Identify which cell holds the provided text, then report its (x, y) central coordinate. 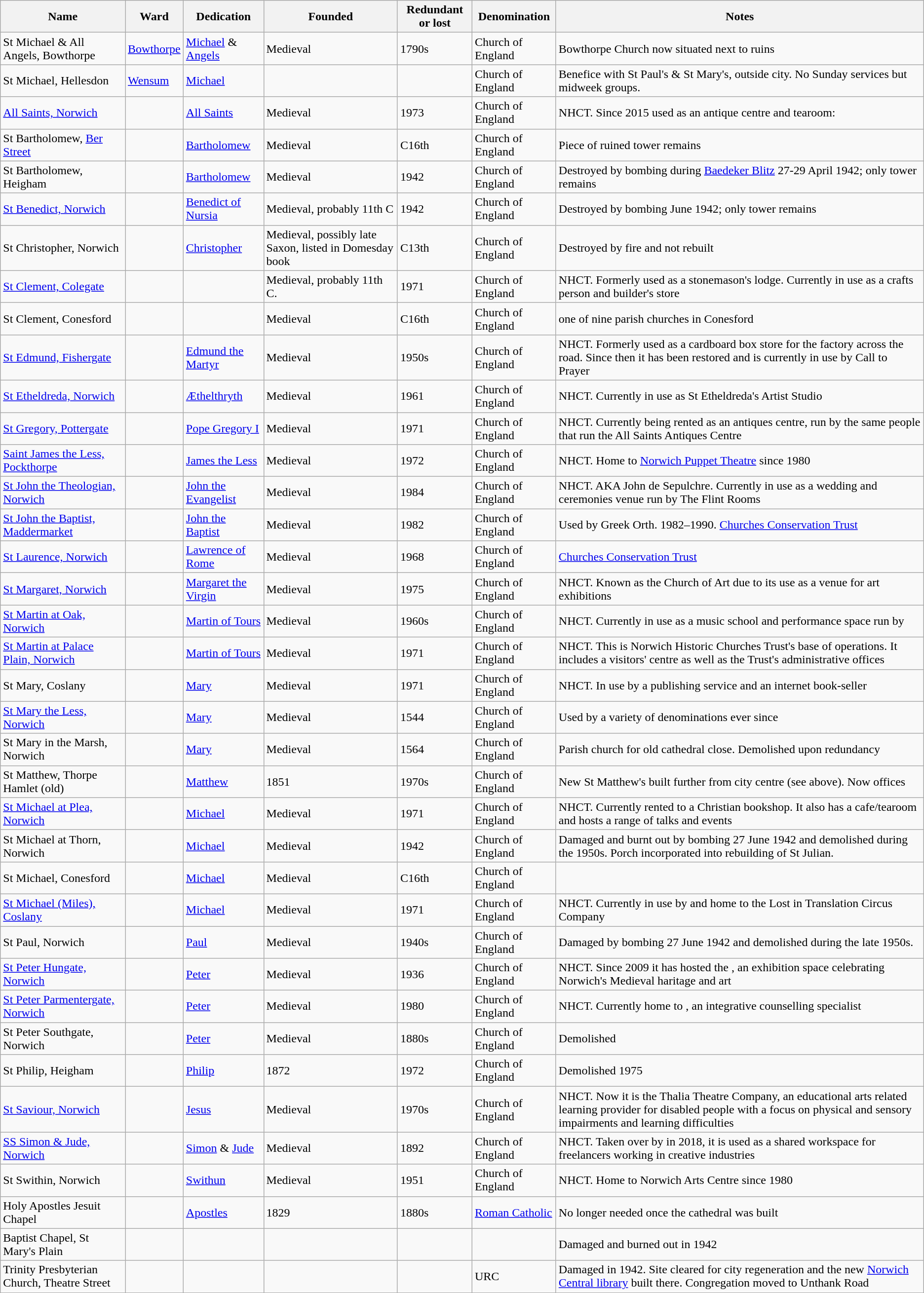
Destroyed by bombing during Baedeker Blitz 27-29 April 1942; only tower remains (739, 177)
NHCT. Since 2009 it has hosted the , an exhibition space celebrating Norwich's Medieval haritage and art (739, 974)
NHCT. Since 2015 used as an antique centre and tearoom: (739, 113)
Denomination (514, 17)
Used by Greek Orth. 1982–1990. Churches Conservation Trust (739, 525)
St Martin at Oak, Norwich (63, 621)
John the Evangelist (223, 493)
Saint James the Less, Pockthorpe (63, 461)
NHCT. Currently in use as St Etheldreda's Artist Studio (739, 396)
St Laurence, Norwich (63, 557)
Ward (154, 17)
NHCT. Currently in use as a music school and performance space run by (739, 621)
St Peter Hungate, Norwich (63, 974)
St Gregory, Pottergate (63, 428)
Damaged in 1942. Site cleared for city regeneration and the new Norwich Central library built there. Congregation moved to Unthank Road (739, 1276)
St Bartholomew, Heigham (63, 177)
St Mary, Coslany (63, 685)
URC (514, 1276)
St Clement, Conesford (63, 319)
Bowthorpe (154, 48)
1950s (434, 357)
1973 (434, 113)
NHCT. Currently home to , an integrative counselling specialist (739, 1007)
St Swithin, Norwich (63, 1180)
Trinity Presbyterian Church, Theatre Street (63, 1276)
St Bartholomew, Ber Street (63, 145)
All Saints (223, 113)
Baptist Chapel, St Mary's Plain (63, 1245)
1982 (434, 525)
Destroyed by bombing June 1942; only tower remains (739, 209)
St Michael & All Angels, Bowthorpe (63, 48)
St Paul, Norwich (63, 942)
1940s (434, 942)
C13th (434, 248)
St Mary in the Marsh, Norwich (63, 749)
Damaged by bombing 27 June 1942 and demolished during the late 1950s. (739, 942)
St Michael (Miles), Coslany (63, 910)
Destroyed by fire and not rebuilt (739, 248)
NHCT. Home to Norwich Puppet Theatre since 1980 (739, 461)
St Peter Parmentergate, Norwich (63, 1007)
St Michael, Hellesdon (63, 81)
Medieval, probably 11th C (331, 209)
Damaged and burnt out by bombing 27 June 1942 and demolished during the 1950s. Porch incorporated into rebuilding of St Julian. (739, 846)
Benedict of Nursia (223, 209)
St Benedict, Norwich (63, 209)
1892 (434, 1148)
1790s (434, 48)
St Clement, Colegate (63, 286)
Founded (331, 17)
Matthew (223, 782)
Philip (223, 1071)
1960s (434, 621)
NHCT. Currently in use by and home to the Lost in Translation Circus Company (739, 910)
Notes (739, 17)
1544 (434, 718)
St Michael at Thorn, Norwich (63, 846)
1984 (434, 493)
Wensum (154, 81)
1951 (434, 1180)
Name (63, 17)
Bowthorpe Church now situated next to ruins (739, 48)
St John the Theologian, Norwich (63, 493)
one of nine parish churches in Conesford (739, 319)
Jesus (223, 1109)
NHCT. Formerly used as a stonemason's lodge. Currently in use as a crafts person and builder's store (739, 286)
New St Matthew's built further from city centre (see above). Now offices (739, 782)
Parish church for old cathedral close. Demolished upon redundancy (739, 749)
1975 (434, 589)
1936 (434, 974)
Edmund the Martyr (223, 357)
Roman Catholic (514, 1212)
No longer needed once the cathedral was built (739, 1212)
1851 (331, 782)
St Mary the Less, Norwich (63, 718)
Christopher (223, 248)
Æthelthryth (223, 396)
1872 (331, 1071)
Margaret the Virgin (223, 589)
Medieval, possibly late Saxon, listed in Domesday book (331, 248)
Redundant or lost (434, 17)
Swithun (223, 1180)
Demolished (739, 1038)
St Edmund, Fishergate (63, 357)
NHCT. Known as the Church of Art due to its use as a venue for art exhibitions (739, 589)
All Saints, Norwich (63, 113)
Lawrence of Rome (223, 557)
St Margaret, Norwich (63, 589)
St Christopher, Norwich (63, 248)
Dedication (223, 17)
St Martin at Palace Plain, Norwich (63, 653)
Used by a variety of denominations ever since (739, 718)
St Saviour, Norwich (63, 1109)
NHCT. Taken over by in 2018, it is used as a shared workspace for freelancers working in creative industries (739, 1148)
Michael & Angels (223, 48)
Demolished 1975 (739, 1071)
1564 (434, 749)
Medieval, probably 11th C. (331, 286)
Damaged and burned out in 1942 (739, 1245)
Paul (223, 942)
NHCT. Home to Norwich Arts Centre since 1980 (739, 1180)
Piece of ruined tower remains (739, 145)
St John the Baptist, Maddermarket (63, 525)
1829 (331, 1212)
Holy Apostles Jesuit Chapel (63, 1212)
St Peter Southgate, Norwich (63, 1038)
St Matthew, Thorpe Hamlet (old) (63, 782)
Apostles (223, 1212)
James the Less (223, 461)
St Etheldreda, Norwich (63, 396)
NHCT. Currently rented to a Christian bookshop. It also has a cafe/tearoom and hosts a range of talks and events (739, 813)
St Michael, Conesford (63, 877)
Simon & Jude (223, 1148)
NHCT. In use by a publishing service and an internet book-seller (739, 685)
St Michael at Plea, Norwich (63, 813)
Pope Gregory I (223, 428)
Benefice with St Paul's & St Mary's, outside city. No Sunday services but midweek groups. (739, 81)
1968 (434, 557)
NHCT. AKA John de Sepulchre. Currently in use as a wedding and ceremonies venue run by The Flint Rooms (739, 493)
John the Baptist (223, 525)
NHCT. Currently being rented as an antiques centre, run by the same people that run the All Saints Antiques Centre (739, 428)
SS Simon & Jude, Norwich (63, 1148)
Churches Conservation Trust (739, 557)
1980 (434, 1007)
NHCT. This is Norwich Historic Churches Trust's base of operations. It includes a visitors' centre as well as the Trust's administrative offices (739, 653)
St Philip, Heigham (63, 1071)
1961 (434, 396)
